Locate the cell with the specified text and output its [X, Y] center coordinate. 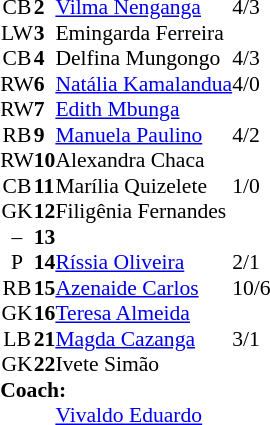
Marília Quizelete [144, 186]
6 [45, 84]
Delfina Mungongo [144, 59]
Ivete Simão [144, 365]
Alexandra Chaca [144, 161]
Emingarda Ferreira [144, 33]
10/6 [251, 288]
21 [45, 339]
11 [45, 186]
Teresa Almeida [144, 313]
4 [45, 59]
Manuela Paulino [144, 135]
2/1 [251, 263]
16 [45, 313]
22 [45, 365]
4/3 [251, 59]
14 [45, 263]
4/2 [251, 135]
10 [45, 161]
Azenaide Carlos [144, 288]
9 [45, 135]
1/0 [251, 186]
Edith Mbunga [144, 109]
Ríssia Oliveira [144, 263]
12 [45, 211]
– [17, 237]
P [17, 263]
Coach: [135, 390]
Filigênia Fernandes [144, 211]
Natália Kamalandua [144, 84]
3 [45, 33]
3/1 [251, 339]
13 [45, 237]
LB [17, 339]
7 [45, 109]
15 [45, 288]
4/0 [251, 84]
LW [17, 33]
Magda Cazanga [144, 339]
